Determine the (x, y) coordinate at the center of the cell enclosing the given text.  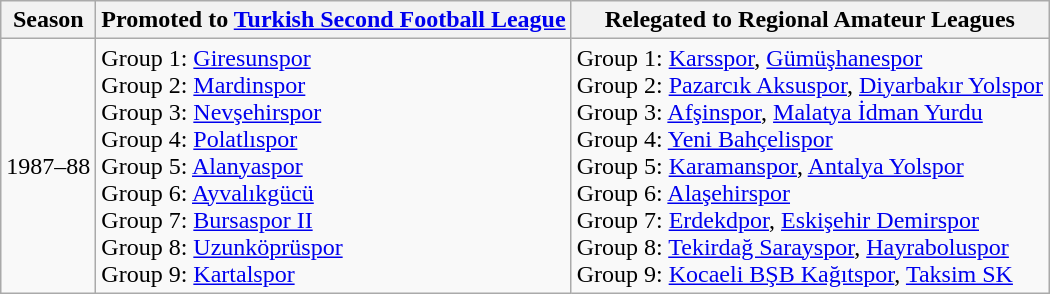
Promoted to Turkish Second Football League (334, 20)
1987–88 (48, 166)
Season (48, 20)
Relegated to Regional Amateur Leagues (810, 20)
